Capture the cell that displays the provided text and extract its [X, Y] central coordinate. 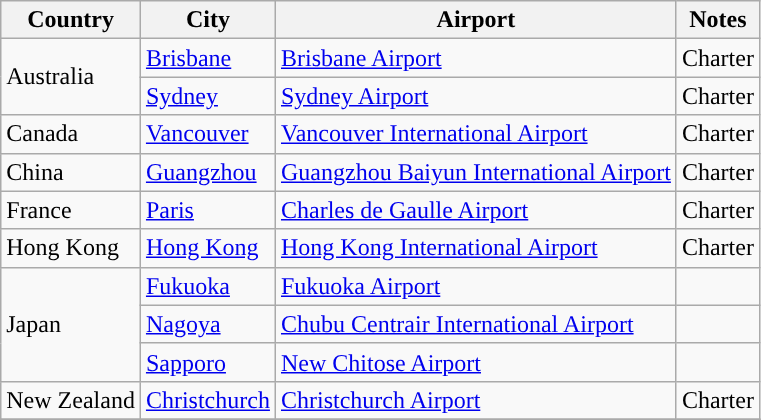
Sapporo [208, 362]
Christchurch Airport [476, 400]
Brisbane [208, 58]
Australia [71, 77]
Vancouver [208, 134]
Guangzhou [208, 172]
Fukuoka [208, 286]
Hong Kong International Airport [476, 248]
Japan [71, 324]
Christchurch [208, 400]
Vancouver International Airport [476, 134]
Notes [718, 20]
Sydney Airport [476, 96]
China [71, 172]
France [71, 210]
Airport [476, 20]
Canada [71, 134]
Chubu Centrair International Airport [476, 324]
Fukuoka Airport [476, 286]
Paris [208, 210]
Sydney [208, 96]
Guangzhou Baiyun International Airport [476, 172]
City [208, 20]
Brisbane Airport [476, 58]
New Zealand [71, 400]
Charles de Gaulle Airport [476, 210]
Country [71, 20]
Nagoya [208, 324]
New Chitose Airport [476, 362]
